From the cell containing the given text, extract its center point as [X, Y] coordinate. 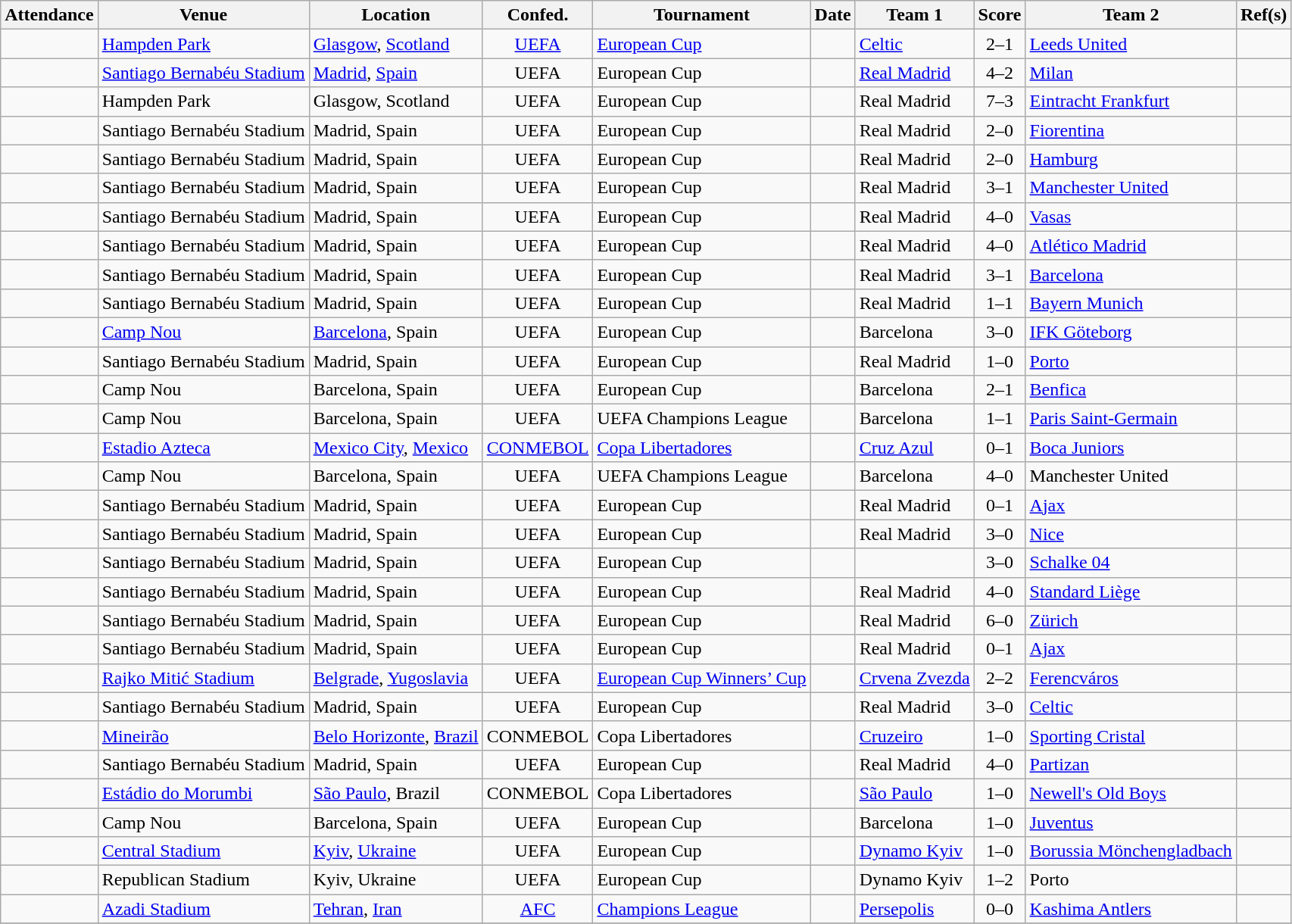
Attendance [49, 15]
Partizan [1131, 764]
Belgrade, Yugoslavia [395, 678]
Champions League [701, 909]
Ref(s) [1263, 15]
Standard Liège [1131, 592]
Azadi Stadium [203, 909]
Milan [1131, 73]
Persepolis [915, 909]
Republican Stadium [203, 880]
Belo Horizonte, Brazil [395, 735]
0–0 [1000, 909]
2–2 [1000, 678]
Zürich [1131, 620]
6–0 [1000, 620]
Rajko Mitić Stadium [203, 678]
Tehran, Iran [395, 909]
Juventus [1131, 822]
Score [1000, 15]
Vasas [1131, 217]
1–2 [1000, 880]
Newell's Old Boys [1131, 793]
Estádio do Morumbi [203, 793]
Team 1 [915, 15]
Paris Saint-Germain [1131, 419]
European Cup Winners’ Cup [701, 678]
Estadio Azteca [203, 448]
Schalke 04 [1131, 563]
Nice [1131, 534]
Mineirão [203, 735]
Tournament [701, 15]
Cruz Azul [915, 448]
Team 2 [1131, 15]
Confed. [538, 15]
Central Stadium [203, 851]
Leeds United [1131, 44]
AFC [538, 909]
Atlético Madrid [1131, 245]
IFK Göteborg [1131, 332]
Hamburg [1131, 159]
Sporting Cristal [1131, 735]
Location [395, 15]
São Paulo, Brazil [395, 793]
Benfica [1131, 390]
Date [833, 15]
Mexico City, Mexico [395, 448]
Crvena Zvezda [915, 678]
Borussia Mönchengladbach [1131, 851]
Kashima Antlers [1131, 909]
Venue [203, 15]
7–3 [1000, 101]
Eintracht Frankfurt [1131, 101]
Bayern Munich [1131, 303]
Ferencváros [1131, 678]
Fiorentina [1131, 130]
Boca Juniors [1131, 448]
São Paulo [915, 793]
4–2 [1000, 73]
Cruzeiro [915, 735]
